Identify which cell holds the provided text, then report its (x, y) central coordinate. 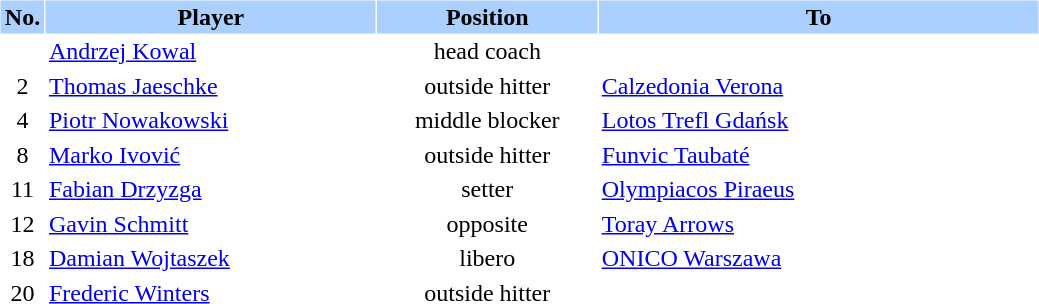
To (819, 16)
Damian Wojtaszek (211, 258)
12 (22, 224)
opposite (487, 224)
2 (22, 86)
Toray Arrows (819, 224)
Thomas Jaeschke (211, 86)
Player (211, 16)
Piotr Nowakowski (211, 120)
ONICO Warszawa (819, 258)
head coach (487, 52)
Fabian Drzyzga (211, 190)
Funvic Taubaté (819, 154)
Gavin Schmitt (211, 224)
8 (22, 154)
Marko Ivović (211, 154)
setter (487, 190)
Olympiacos Piraeus (819, 190)
18 (22, 258)
middle blocker (487, 120)
Lotos Trefl Gdańsk (819, 120)
Andrzej Kowal (211, 52)
No. (22, 16)
4 (22, 120)
11 (22, 190)
Calzedonia Verona (819, 86)
libero (487, 258)
Position (487, 16)
